Find where the given text appears and provide that cell's center as [X, Y] coordinate. 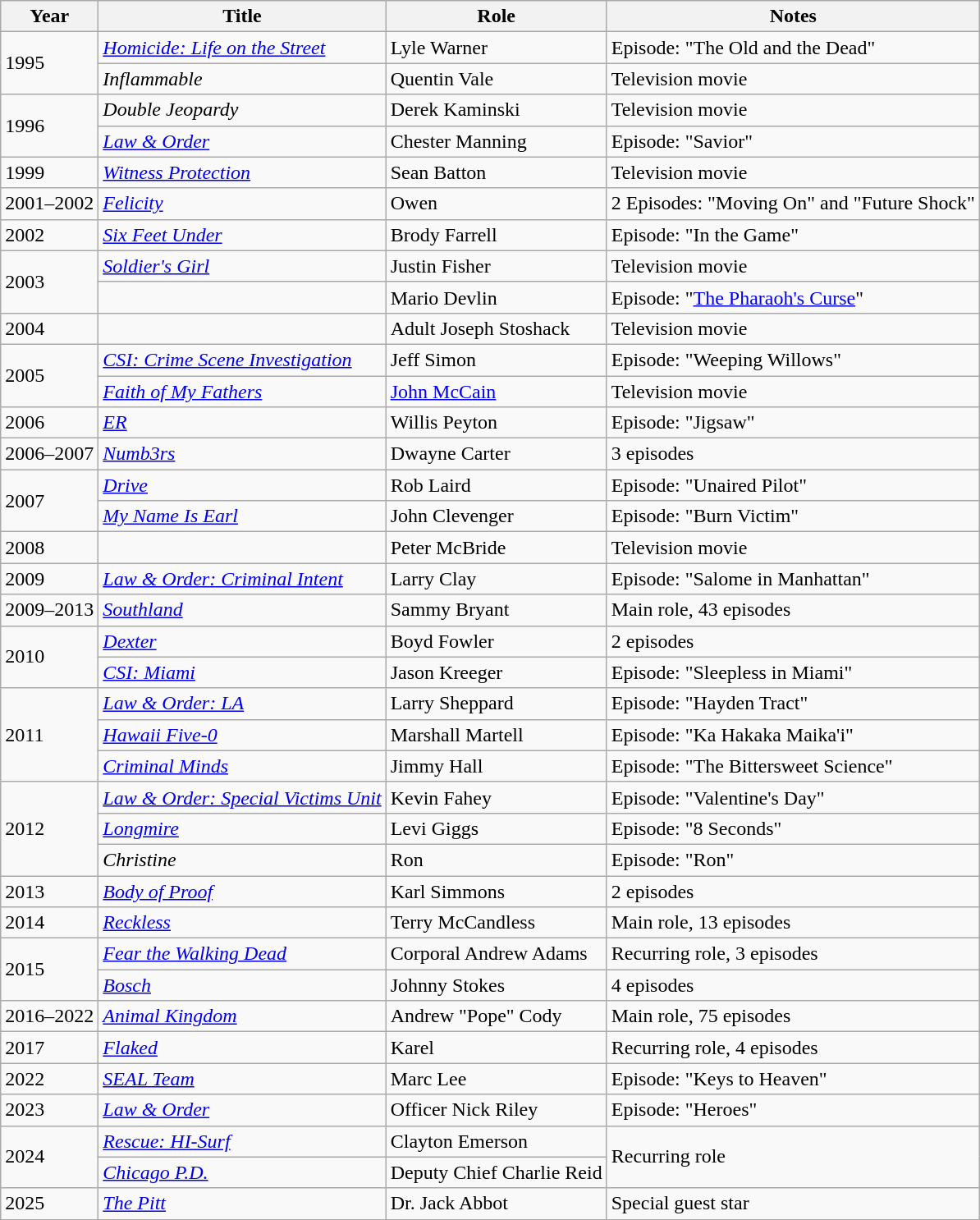
Special guest star [793, 1204]
John McCain [496, 392]
2003 [49, 282]
Numb3rs [242, 454]
Sammy Bryant [496, 610]
Episode: "The Old and the Dead" [793, 48]
Recurring role, 4 episodes [793, 1048]
Christine [242, 860]
Episode: "Ka Hakaka Maika'i" [793, 735]
Rescue: HI-Surf [242, 1141]
CSI: Crime Scene Investigation [242, 360]
Role [496, 16]
Double Jeopardy [242, 110]
Dexter [242, 641]
Episode: "The Bittersweet Science" [793, 766]
2016–2022 [49, 1016]
2025 [49, 1204]
Chester Manning [496, 141]
Sean Batton [496, 172]
Kevin Fahey [496, 797]
Title [242, 16]
Year [49, 16]
2009–2013 [49, 610]
Main role, 43 episodes [793, 610]
Main role, 75 episodes [793, 1016]
The Pitt [242, 1204]
Episode: "Heroes" [793, 1110]
2012 [49, 828]
Episode: "Unaired Pilot" [793, 485]
Corporal Andrew Adams [496, 954]
2011 [49, 735]
Flaked [242, 1048]
Longmire [242, 828]
Clayton Emerson [496, 1141]
Deputy Chief Charlie Reid [496, 1172]
Notes [793, 16]
Episode: "The Pharaoh's Curse" [793, 297]
Inflammable [242, 79]
Main role, 13 episodes [793, 923]
Episode: "Keys to Heaven" [793, 1079]
Dr. Jack Abbot [496, 1204]
ER [242, 423]
Ron [496, 860]
2010 [49, 657]
Episode: "Hayden Tract" [793, 704]
Willis Peyton [496, 423]
Jason Kreeger [496, 672]
1996 [49, 126]
Officer Nick Riley [496, 1110]
Episode: "Weeping Willows" [793, 360]
Episode: "Sleepless in Miami" [793, 672]
Criminal Minds [242, 766]
Southland [242, 610]
Johnny Stokes [496, 985]
Chicago P.D. [242, 1172]
John Clevenger [496, 516]
Witness Protection [242, 172]
Law & Order: Special Victims Unit [242, 797]
Six Feet Under [242, 235]
Karel [496, 1048]
Mario Devlin [496, 297]
Larry Clay [496, 579]
Animal Kingdom [242, 1016]
Derek Kaminski [496, 110]
Peter McBride [496, 548]
2024 [49, 1157]
Owen [496, 204]
2 Episodes: "Moving On" and "Future Shock" [793, 204]
Justin Fisher [496, 266]
CSI: Miami [242, 672]
Larry Sheppard [496, 704]
Terry McCandless [496, 923]
Body of Proof [242, 891]
Episode: "Ron" [793, 860]
3 episodes [793, 454]
Jeff Simon [496, 360]
2022 [49, 1079]
Episode: "8 Seconds" [793, 828]
Hawaii Five-0 [242, 735]
Felicity [242, 204]
2008 [49, 548]
Faith of My Fathers [242, 392]
Episode: "Savior" [793, 141]
Marc Lee [496, 1079]
Dwayne Carter [496, 454]
4 episodes [793, 985]
Bosch [242, 985]
Levi Giggs [496, 828]
Karl Simmons [496, 891]
Homicide: Life on the Street [242, 48]
2006 [49, 423]
Marshall Martell [496, 735]
Reckless [242, 923]
2009 [49, 579]
Episode: "Jigsaw" [793, 423]
Recurring role, 3 episodes [793, 954]
Soldier's Girl [242, 266]
2017 [49, 1048]
Andrew "Pope" Cody [496, 1016]
Episode: "Valentine's Day" [793, 797]
2005 [49, 375]
1995 [49, 63]
Drive [242, 485]
2014 [49, 923]
Law & Order: LA [242, 704]
Quentin Vale [496, 79]
2001–2002 [49, 204]
2004 [49, 328]
SEAL Team [242, 1079]
2013 [49, 891]
Recurring role [793, 1157]
Rob Laird [496, 485]
Episode: "Salome in Manhattan" [793, 579]
Fear the Walking Dead [242, 954]
Lyle Warner [496, 48]
Episode: "In the Game" [793, 235]
Jimmy Hall [496, 766]
2007 [49, 501]
2002 [49, 235]
Law & Order: Criminal Intent [242, 579]
Boyd Fowler [496, 641]
Episode: "Burn Victim" [793, 516]
2006–2007 [49, 454]
1999 [49, 172]
Adult Joseph Stoshack [496, 328]
My Name Is Earl [242, 516]
2015 [49, 970]
2023 [49, 1110]
Brody Farrell [496, 235]
